Return [x, y] of the center of cell containing provided text 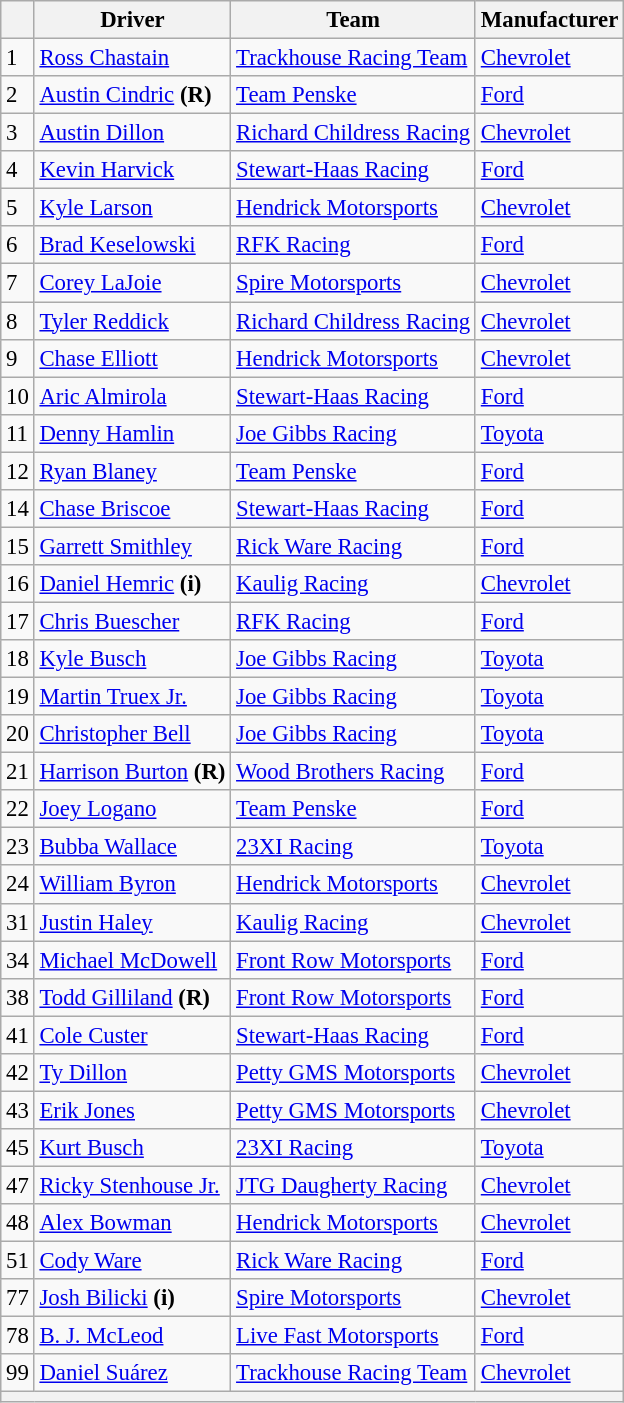
Aric Almirola [132, 396]
Daniel Suárez [132, 1373]
Cole Custer [132, 1035]
Ryan Blaney [132, 471]
99 [18, 1373]
38 [18, 997]
Brad Keselowski [132, 245]
Denny Hamlin [132, 433]
Chase Briscoe [132, 509]
78 [18, 1336]
JTG Daugherty Racing [354, 1185]
Todd Gilliland (R) [132, 997]
Chase Elliott [132, 358]
43 [18, 1110]
4 [18, 170]
2 [18, 95]
48 [18, 1223]
B. J. McLeod [132, 1336]
Driver [132, 20]
Wood Brothers Racing [354, 772]
47 [18, 1185]
Alex Bowman [132, 1223]
Kevin Harvick [132, 170]
Daniel Hemric (i) [132, 584]
Live Fast Motorsports [354, 1336]
14 [18, 509]
9 [18, 358]
41 [18, 1035]
Team [354, 20]
45 [18, 1148]
77 [18, 1298]
Corey LaJoie [132, 283]
Garrett Smithley [132, 546]
William Byron [132, 885]
Michael McDowell [132, 960]
Kurt Busch [132, 1148]
51 [18, 1261]
Ty Dillon [132, 1073]
3 [18, 133]
Justin Haley [132, 922]
Austin Cindric (R) [132, 95]
11 [18, 433]
6 [18, 245]
5 [18, 208]
7 [18, 283]
Christopher Bell [132, 734]
23 [18, 847]
Kyle Larson [132, 208]
31 [18, 922]
Josh Bilicki (i) [132, 1298]
8 [18, 321]
12 [18, 471]
1 [18, 58]
Ricky Stenhouse Jr. [132, 1185]
Kyle Busch [132, 659]
Manufacturer [549, 20]
Bubba Wallace [132, 847]
20 [18, 734]
34 [18, 960]
Harrison Burton (R) [132, 772]
18 [18, 659]
Erik Jones [132, 1110]
22 [18, 809]
Tyler Reddick [132, 321]
16 [18, 584]
15 [18, 546]
17 [18, 621]
10 [18, 396]
Ross Chastain [132, 58]
Joey Logano [132, 809]
19 [18, 697]
Martin Truex Jr. [132, 697]
Austin Dillon [132, 133]
Cody Ware [132, 1261]
42 [18, 1073]
Chris Buescher [132, 621]
24 [18, 885]
21 [18, 772]
